Scan for the cell matching the given text and deliver its [x, y] coordinate at center. 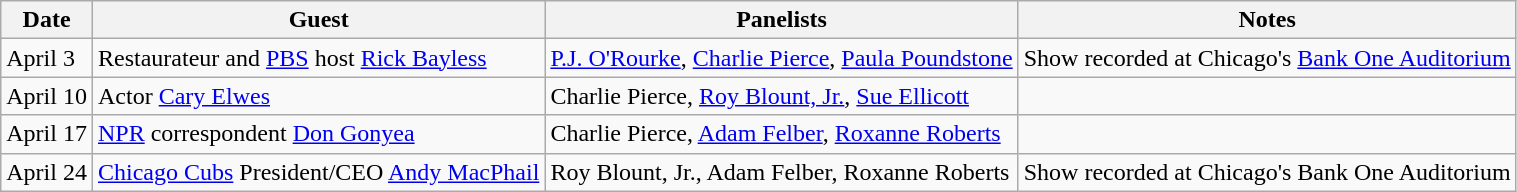
Roy Blount, Jr., Adam Felber, Roxanne Roberts [782, 172]
Charlie Pierce, Roy Blount, Jr., Sue Ellicott [782, 96]
Date [47, 20]
P.J. O'Rourke, Charlie Pierce, Paula Poundstone [782, 58]
Charlie Pierce, Adam Felber, Roxanne Roberts [782, 134]
Restaurateur and PBS host Rick Bayless [318, 58]
April 24 [47, 172]
Panelists [782, 20]
Actor Cary Elwes [318, 96]
Guest [318, 20]
April 3 [47, 58]
April 10 [47, 96]
Notes [1267, 20]
NPR correspondent Don Gonyea [318, 134]
April 17 [47, 134]
Chicago Cubs President/CEO Andy MacPhail [318, 172]
